Detect which cell encompasses the target text, then output its [x, y] center coordinate. 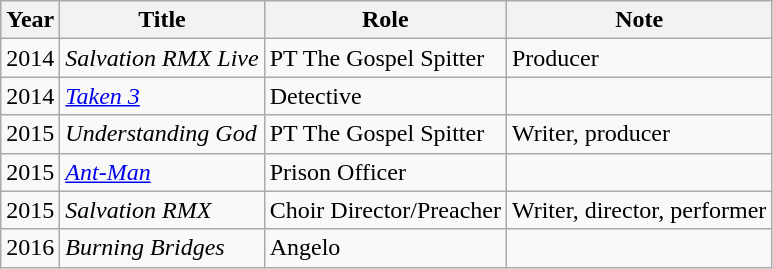
Role [385, 20]
Choir Director/Preacher [385, 210]
Title [162, 20]
Burning Bridges [162, 248]
Writer, producer [638, 134]
Year [30, 20]
Ant-Man [162, 172]
2016 [30, 248]
Salvation RMX Live [162, 58]
Producer [638, 58]
Taken 3 [162, 96]
Note [638, 20]
Detective [385, 96]
Prison Officer [385, 172]
Salvation RMX [162, 210]
Understanding God [162, 134]
Angelo [385, 248]
Writer, director, performer [638, 210]
